Provide the (x, y) coordinate of the cell's center where the given text is located.  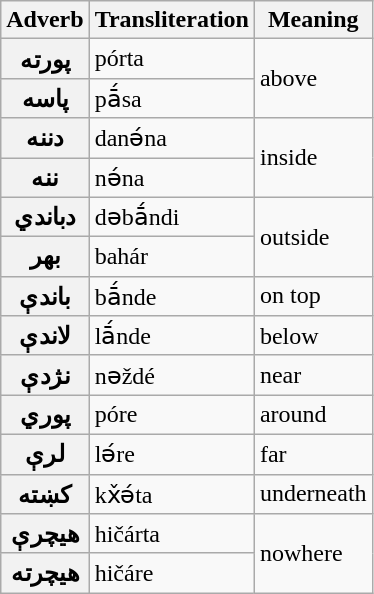
bā́nde (172, 296)
هيچرته (45, 573)
lā́nde (172, 336)
لرې (45, 454)
nowhere (313, 554)
Adverb (45, 20)
هيچرې (45, 534)
nə́na (172, 178)
bahár (172, 257)
near (313, 375)
پوري (45, 415)
above (313, 78)
рā́sa (172, 98)
نژدې (45, 375)
kx̌ə́ta (172, 494)
ننه (45, 178)
underneath (313, 494)
دننه (45, 138)
póre (172, 415)
far (313, 454)
danə́na (172, 138)
on top (313, 296)
hičárta (172, 534)
دباندي (45, 217)
around (313, 415)
inside (313, 158)
nəždé (172, 375)
Transliteration (172, 20)
outside (313, 236)
کښته (45, 494)
pórta (172, 59)
بهر (45, 257)
hičáre (172, 573)
باندې (45, 296)
below (313, 336)
لاندې (45, 336)
lә́re (172, 454)
dəbā́ndi (172, 217)
Meaning (313, 20)
پاسه (45, 98)
پورته (45, 59)
